Find where the given text appears and provide that cell's center as [x, y] coordinate. 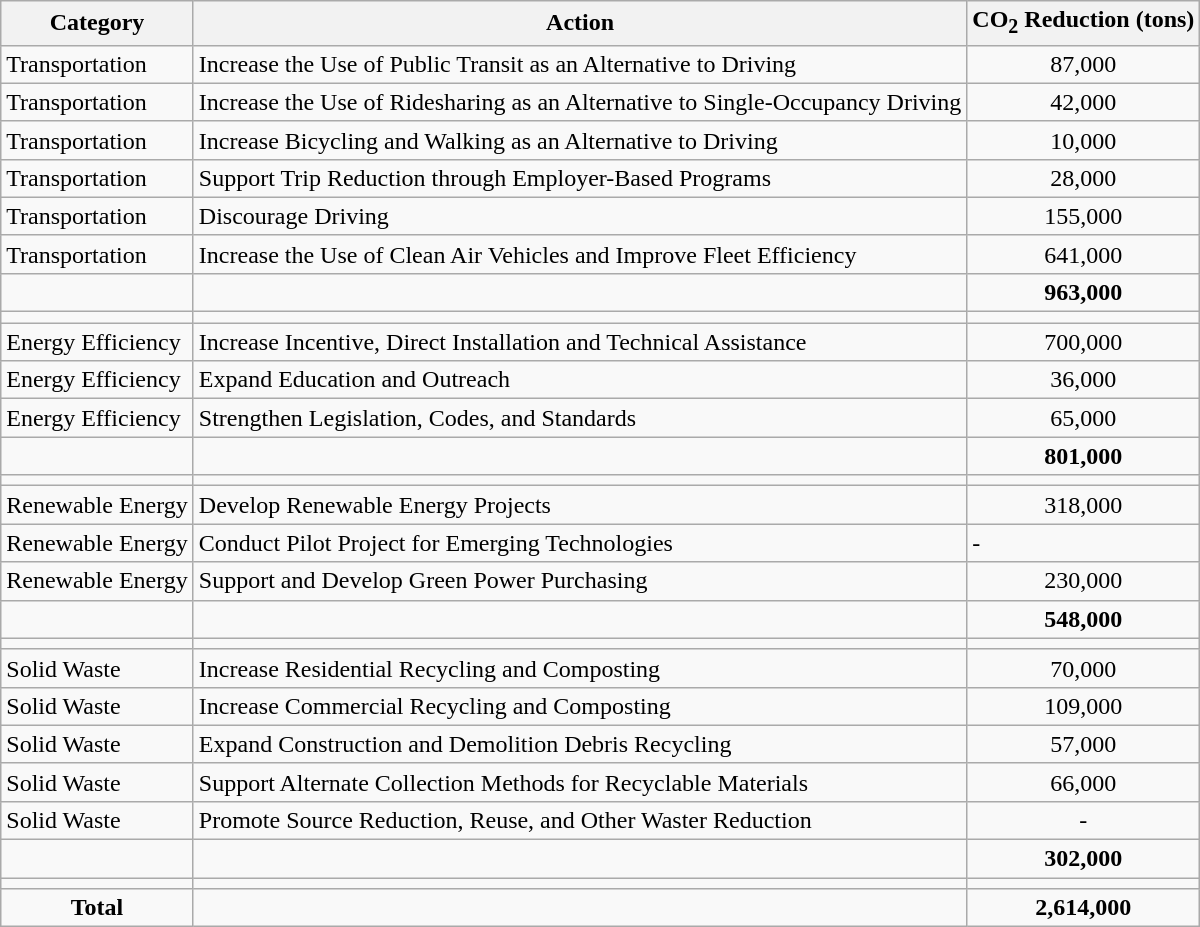
700,000 [1084, 342]
Strengthen Legislation, Codes, and Standards [580, 418]
Expand Construction and Demolition Debris Recycling [580, 744]
Expand Education and Outreach [580, 380]
Support Alternate Collection Methods for Recyclable Materials [580, 782]
Increase Commercial Recycling and Composting [580, 706]
Increase Incentive, Direct Installation and Technical Assistance [580, 342]
Category [98, 23]
Increase the Use of Clean Air Vehicles and Improve Fleet Efficiency [580, 254]
36,000 [1084, 380]
548,000 [1084, 619]
87,000 [1084, 64]
70,000 [1084, 668]
109,000 [1084, 706]
Total [98, 908]
28,000 [1084, 178]
963,000 [1084, 292]
Increase Residential Recycling and Composting [580, 668]
Discourage Driving [580, 216]
Conduct Pilot Project for Emerging Technologies [580, 543]
641,000 [1084, 254]
801,000 [1084, 456]
2,614,000 [1084, 908]
66,000 [1084, 782]
155,000 [1084, 216]
302,000 [1084, 859]
Support Trip Reduction through Employer-Based Programs [580, 178]
Develop Renewable Energy Projects [580, 505]
Promote Source Reduction, Reuse, and Other Waster Reduction [580, 820]
230,000 [1084, 581]
Increase the Use of Ridesharing as an Alternative to Single-Occupancy Driving [580, 102]
57,000 [1084, 744]
Support and Develop Green Power Purchasing [580, 581]
Increase the Use of Public Transit as an Alternative to Driving [580, 64]
10,000 [1084, 140]
Action [580, 23]
Increase Bicycling and Walking as an Alternative to Driving [580, 140]
65,000 [1084, 418]
CO2 Reduction (tons) [1084, 23]
42,000 [1084, 102]
318,000 [1084, 505]
